Locate the cell with the specified text and output its [x, y] center coordinate. 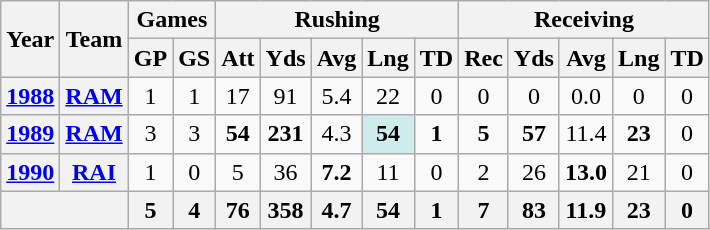
4 [194, 210]
2 [484, 172]
0.0 [586, 96]
4.7 [336, 210]
1989 [30, 134]
358 [286, 210]
7.2 [336, 172]
91 [286, 96]
57 [534, 134]
Rushing [338, 20]
11.9 [586, 210]
11 [388, 172]
Rec [484, 58]
Games [172, 20]
83 [534, 210]
17 [238, 96]
Year [30, 39]
Receiving [584, 20]
13.0 [586, 172]
5.4 [336, 96]
231 [286, 134]
22 [388, 96]
76 [238, 210]
Team [94, 39]
GS [194, 58]
Att [238, 58]
21 [638, 172]
26 [534, 172]
4.3 [336, 134]
7 [484, 210]
11.4 [586, 134]
RAI [94, 172]
1990 [30, 172]
1988 [30, 96]
36 [286, 172]
GP [150, 58]
